From the cell containing the given text, extract its center point as (X, Y) coordinate. 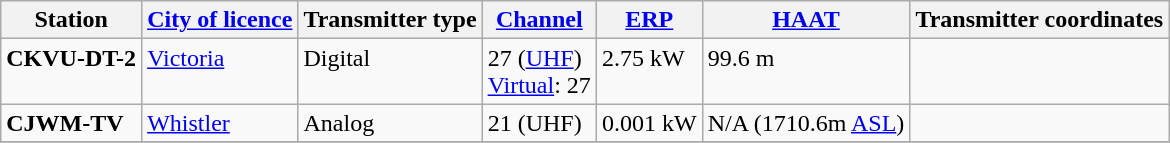
Analog (390, 123)
27 (UHF)Virtual: 27 (539, 72)
ERP (649, 20)
Transmitter type (390, 20)
Digital (390, 72)
Transmitter coordinates (1040, 20)
HAAT (806, 20)
2.75 kW (649, 72)
N/A (1710.6m ASL) (806, 123)
99.6 m (806, 72)
0.001 kW (649, 123)
Victoria (220, 72)
City of licence (220, 20)
21 (UHF) (539, 123)
CJWM-TV (72, 123)
CKVU-DT-2 (72, 72)
Whistler (220, 123)
Station (72, 20)
Channel (539, 20)
